Search for the cell housing the specified text and yield its [X, Y] center coordinate. 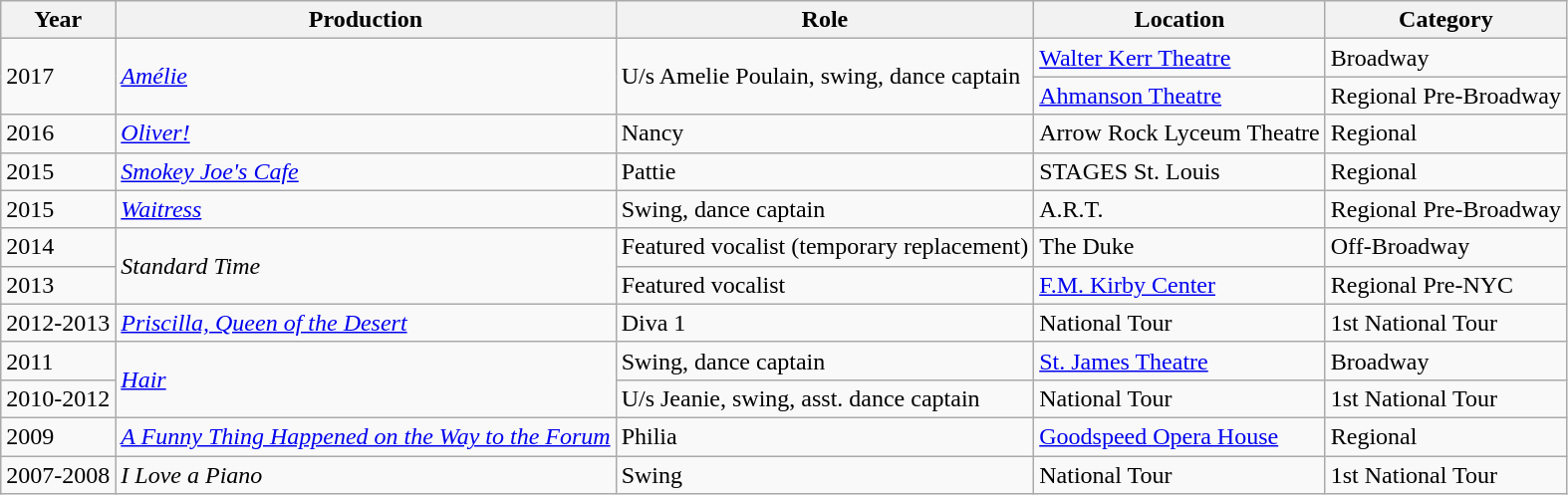
Location [1179, 20]
Role [825, 20]
Diva 1 [825, 323]
A Funny Thing Happened on the Way to the Forum [366, 436]
St. James Theatre [1179, 361]
Pattie [825, 171]
Category [1445, 20]
2016 [58, 133]
Year [58, 20]
Regional Pre-NYC [1445, 285]
Standard Time [366, 266]
Smokey Joe's Cafe [366, 171]
I Love a Piano [366, 475]
2011 [58, 361]
Oliver! [366, 133]
Philia [825, 436]
2010-2012 [58, 398]
2014 [58, 247]
2013 [58, 285]
Ahmanson Theatre [1179, 96]
Waitress [366, 209]
2009 [58, 436]
Priscilla, Queen of the Desert [366, 323]
Production [366, 20]
2017 [58, 77]
The Duke [1179, 247]
Nancy [825, 133]
U/s Jeanie, swing, asst. dance captain [825, 398]
Walter Kerr Theatre [1179, 58]
F.M. Kirby Center [1179, 285]
Swing [825, 475]
A.R.T. [1179, 209]
Featured vocalist (temporary replacement) [825, 247]
Hair [366, 379]
Arrow Rock Lyceum Theatre [1179, 133]
Goodspeed Opera House [1179, 436]
Amélie [366, 77]
Off-Broadway [1445, 247]
2012-2013 [58, 323]
2007-2008 [58, 475]
STAGES St. Louis [1179, 171]
Featured vocalist [825, 285]
U/s Amelie Poulain, swing, dance captain [825, 77]
